Locate the cell with the specified text and output its [X, Y] center coordinate. 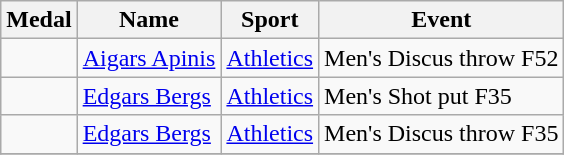
Name [149, 20]
Medal [39, 20]
Men's Shot put F35 [442, 96]
Sport [270, 20]
Men's Discus throw F35 [442, 134]
Aigars Apinis [149, 58]
Event [442, 20]
Men's Discus throw F52 [442, 58]
